Provide the [X, Y] coordinate of the cell's center where the given text is located.  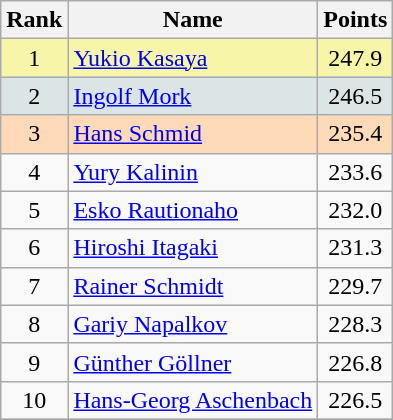
1 [34, 58]
Points [356, 20]
246.5 [356, 96]
Rank [34, 20]
Hiroshi Itagaki [193, 248]
228.3 [356, 324]
Esko Rautionaho [193, 210]
Ingolf Mork [193, 96]
226.8 [356, 362]
10 [34, 400]
6 [34, 248]
247.9 [356, 58]
Rainer Schmidt [193, 286]
Yukio Kasaya [193, 58]
233.6 [356, 172]
3 [34, 134]
229.7 [356, 286]
Günther Göllner [193, 362]
Name [193, 20]
231.3 [356, 248]
5 [34, 210]
8 [34, 324]
Hans Schmid [193, 134]
7 [34, 286]
226.5 [356, 400]
4 [34, 172]
9 [34, 362]
235.4 [356, 134]
Hans-Georg Aschenbach [193, 400]
2 [34, 96]
Gariy Napalkov [193, 324]
Yury Kalinin [193, 172]
232.0 [356, 210]
